Return (x, y) of the center of cell containing provided text 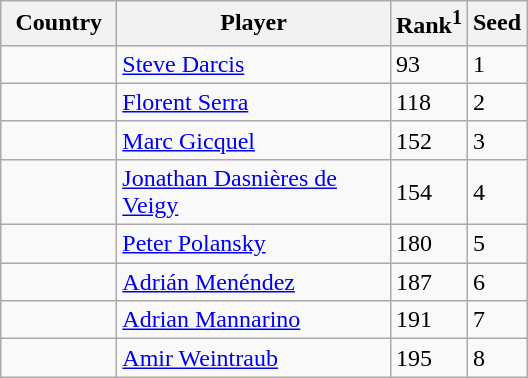
Steve Darcis (254, 64)
93 (428, 64)
Country (59, 24)
7 (496, 320)
6 (496, 282)
187 (428, 282)
3 (496, 140)
Adrian Mannarino (254, 320)
191 (428, 320)
4 (496, 192)
1 (496, 64)
Rank1 (428, 24)
180 (428, 244)
Peter Polansky (254, 244)
Amir Weintraub (254, 358)
5 (496, 244)
152 (428, 140)
2 (496, 102)
Florent Serra (254, 102)
Seed (496, 24)
118 (428, 102)
Jonathan Dasnières de Veigy (254, 192)
Player (254, 24)
154 (428, 192)
Adrián Menéndez (254, 282)
8 (496, 358)
195 (428, 358)
Marc Gicquel (254, 140)
